From the cell containing the given text, extract its center point as [X, Y] coordinate. 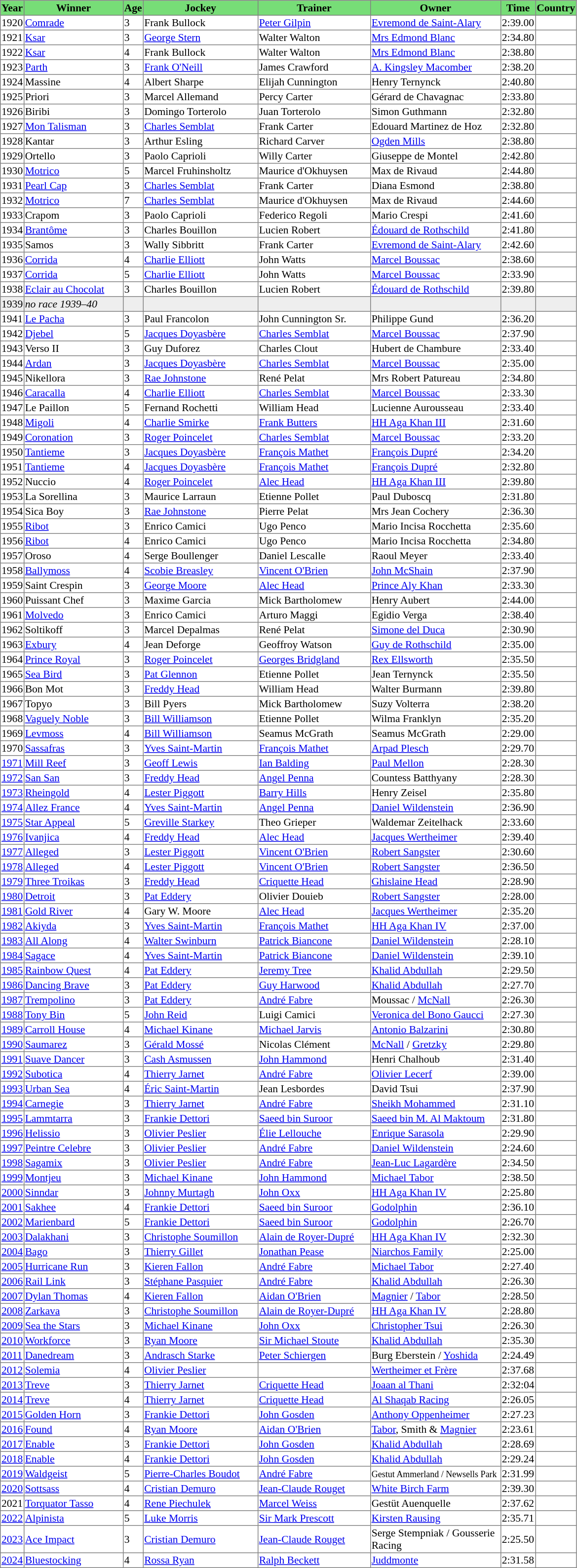
2:34.50 [518, 1163]
2:40.80 [518, 82]
2021 [12, 1503]
Soltikoff [73, 630]
Sottsass [73, 1489]
Molvedo [73, 615]
2:44.80 [518, 171]
Mrs Robert Patureau [435, 378]
2:29.80 [518, 1044]
2003 [12, 1237]
1992 [12, 1074]
Zarkava [73, 1311]
Henry Zeisel [435, 793]
Éric Saint-Martin [200, 1089]
Barry Hills [314, 793]
Greville Starkey [200, 822]
Jean Lesbordes [314, 1089]
Antonio Balzarini [435, 1030]
2:28.69 [518, 1444]
2:35.60 [518, 526]
Dalakhani [73, 1237]
1944 [12, 363]
Juan Torterolo [314, 112]
Waldgeist [73, 1474]
Henry Aubert [435, 600]
Sir Mark Prescott [314, 1518]
2:37.68 [518, 1370]
Vaguely Noble [73, 719]
Serge Boullenger [200, 556]
1975 [12, 822]
Maxime Garcia [200, 600]
2020 [12, 1489]
Olivier Lecerf [435, 1074]
White Birch Farm [435, 1489]
Peter Schiergen [314, 1355]
Joaan al Thani [435, 1385]
2009 [12, 1326]
Marcel Weiss [314, 1503]
2:35.30 [518, 1340]
1923 [12, 67]
2:42.80 [518, 156]
Fernand Rochetti [200, 408]
Stéphane Pasquier [200, 1281]
Walter Burmann [435, 689]
Guy de Rothschild [435, 645]
2:41.60 [518, 215]
All Along [73, 941]
1998 [12, 1163]
Magnier / Tabor [435, 1296]
1955 [12, 526]
2:42.60 [518, 245]
Topyo [73, 704]
Élie Lellouche [314, 1133]
Rex Ellsworth [435, 659]
Dancing Brave [73, 985]
Coronation [73, 437]
Wally Sibbritt [200, 245]
Albert Sharpe [200, 82]
Sinndar [73, 1192]
2:39.10 [518, 956]
Paul Mellon [435, 763]
Burg Eberstein / Yoshida [435, 1355]
Willy Carter [314, 156]
Oroso [73, 556]
1935 [12, 245]
1976 [12, 837]
John Reid [200, 1015]
1958 [12, 571]
2014 [12, 1400]
Prince Aly Khan [435, 585]
Sea Bird [73, 674]
Marcel Depalmas [200, 630]
1928 [12, 141]
2:30.90 [518, 630]
Winner [73, 8]
Paul Duboscq [435, 497]
2:32:04 [518, 1385]
Age [133, 8]
Waldemar Zeitelhack [435, 822]
Paul Francolon [200, 319]
2007 [12, 1296]
1986 [12, 985]
2:41.80 [518, 230]
2:28.00 [518, 896]
2012 [12, 1370]
1997 [12, 1148]
Jean-Luc Lagardère [435, 1163]
1999 [12, 1178]
James Crawford [314, 67]
2:36.50 [518, 867]
Rene Piechulek [200, 1503]
Geoffroy Watson [314, 645]
Rail Link [73, 1281]
Three Troikas [73, 881]
Year [12, 8]
2017 [12, 1444]
Solemia [73, 1370]
Theo Grieper [314, 822]
Montjeu [73, 1178]
Tony Bin [73, 1015]
2:28.10 [518, 941]
Daniel Lescalle [314, 556]
Philippe Gund [435, 319]
2:36.30 [518, 511]
2:27.23 [518, 1415]
2:25.50 [518, 1539]
Hurricane Run [73, 1266]
Danedream [73, 1355]
Trempolino [73, 1000]
Rossa Ryan [200, 1560]
1938 [12, 289]
Gestüt Auenquelle [435, 1503]
2:30.60 [518, 852]
2011 [12, 1355]
1954 [12, 511]
1947 [12, 408]
Eclair au Chocolat [73, 289]
1973 [12, 793]
2:28.50 [518, 1296]
2:39.30 [518, 1489]
Bon Mot [73, 689]
Luke Morris [200, 1518]
Sagamix [73, 1163]
1931 [12, 186]
2:36.90 [518, 807]
Percy Carter [314, 97]
2:35.71 [518, 1518]
2:27.30 [518, 1015]
Lucienne Aurousseau [435, 408]
Ogden Mills [435, 141]
Jean Ternynck [435, 674]
Juddmonte [435, 1560]
Diana Esmond [435, 186]
Frank O'Neill [200, 67]
Mon Talisman [73, 126]
Domingo Torterolo [200, 112]
1974 [12, 807]
2:27.70 [518, 985]
Anthony Oppenheimer [435, 1415]
1948 [12, 422]
2005 [12, 1266]
2018 [12, 1459]
Richard Carver [314, 141]
Sheikh Mohammed [435, 1104]
Found [73, 1429]
2:44.60 [518, 200]
2:38.50 [518, 1178]
2:26.05 [518, 1400]
2:28.90 [518, 881]
2:24.49 [518, 1355]
Golden Horn [73, 1415]
Olivier Douieb [314, 896]
Time [518, 8]
1966 [12, 689]
2:39.40 [518, 837]
Owner [435, 8]
Suave Dancer [73, 1059]
Bluestocking [73, 1560]
Carroll House [73, 1030]
1968 [12, 719]
Mrs Jean Cochery [435, 511]
Ortello [73, 156]
2:25.80 [518, 1192]
2024 [12, 1560]
Guy Harwood [314, 985]
2:33.80 [518, 97]
Jean Deforge [200, 645]
Maurice Larraun [200, 497]
Charlie Smirke [200, 422]
1924 [12, 82]
Marcel Fruhinsholtz [200, 171]
1926 [12, 112]
Nicolas Clément [314, 1044]
Biribi [73, 112]
1978 [12, 867]
1936 [12, 260]
Saeed bin M. Al Maktoum [435, 1118]
Le Paillon [73, 408]
1921 [12, 38]
Wertheimer et Frère [435, 1370]
John Cunnington Sr. [314, 319]
1956 [12, 541]
George Moore [200, 585]
2:38.60 [518, 260]
2004 [12, 1252]
2:29.90 [518, 1133]
1932 [12, 200]
Pearl Cap [73, 186]
1941 [12, 319]
2:37.00 [518, 926]
1993 [12, 1089]
Thierry Gillet [200, 1252]
Sica Boy [73, 511]
2:31.40 [518, 1059]
Ghislaine Head [435, 881]
2:29.50 [518, 970]
Kirsten Rausing [435, 1518]
Ralph Beckett [314, 1560]
Georges Bridgland [314, 659]
2:29.24 [518, 1459]
1934 [12, 230]
1942 [12, 334]
Peintre Celebre [73, 1148]
Peter Gilpin [314, 23]
2015 [12, 1415]
Exbury [73, 645]
2:27.40 [518, 1266]
2:36.20 [518, 319]
1979 [12, 881]
1967 [12, 704]
1990 [12, 1044]
Federico Regoli [314, 215]
Marcel Allemand [200, 97]
John McShain [435, 571]
2023 [12, 1539]
Priori [73, 97]
Walter Swinburn [200, 941]
Geoff Lewis [200, 763]
Le Pacha [73, 319]
Suzy Volterra [435, 704]
1969 [12, 733]
Sakhee [73, 1207]
Frank Butters [314, 422]
Prince Royal [73, 659]
Puissant Chef [73, 600]
Parth [73, 67]
Bago [73, 1252]
2:28.80 [518, 1311]
Simone del Duca [435, 630]
1950 [12, 452]
2:25.00 [518, 1252]
Ardan [73, 363]
Marienbard [73, 1222]
Giuseppe de Montel [435, 156]
Kantar [73, 141]
1977 [12, 852]
7 [133, 200]
Elijah Cunnington [314, 82]
Johnny Murtagh [200, 1192]
Jeremy Tree [314, 970]
1971 [12, 763]
1961 [12, 615]
1996 [12, 1133]
1965 [12, 674]
1945 [12, 378]
Star Appeal [73, 822]
Caracalla [73, 393]
Sea the Stars [73, 1326]
Michael Jarvis [314, 1030]
2:31.10 [518, 1104]
Gestut Ammerland / Newsells Park [435, 1474]
Alpinista [73, 1518]
Pierre-Charles Boudot [200, 1474]
2013 [12, 1385]
2:34.20 [518, 452]
Gary W. Moore [200, 911]
Arthur Esling [200, 141]
McNall / Gretzky [435, 1044]
Guy Duforez [200, 348]
2:33.20 [518, 437]
Enrique Sarasola [435, 1133]
2019 [12, 1474]
1939 [12, 304]
La Sorellina [73, 497]
2000 [12, 1192]
1949 [12, 437]
2:26.70 [518, 1222]
1943 [12, 348]
Crapom [73, 215]
Andrasch Starke [200, 1355]
Samos [73, 245]
Niarchos Family [435, 1252]
Migoli [73, 422]
no race 1939–40 [73, 304]
1980 [12, 896]
1952 [12, 482]
2:30.80 [518, 1030]
Luigi Camici [314, 1015]
2:29.00 [518, 733]
Bill Pyers [200, 704]
Dylan Thomas [73, 1296]
Allez France [73, 807]
1929 [12, 156]
Nikellora [73, 378]
2:29.70 [518, 748]
Sassafras [73, 748]
1962 [12, 630]
Djebel [73, 334]
Jonathan Pease [314, 1252]
2:44.00 [518, 600]
Trainer [314, 8]
Arpad Plesch [435, 748]
2022 [12, 1518]
1985 [12, 970]
1981 [12, 911]
2:23.61 [518, 1429]
2002 [12, 1222]
Countess Batthyany [435, 778]
Cash Asmussen [200, 1059]
1987 [12, 1000]
Country [556, 8]
Nuccio [73, 482]
1959 [12, 585]
Edouard Martinez de Hoz [435, 126]
1927 [12, 126]
2:31.58 [518, 1560]
1946 [12, 393]
1995 [12, 1118]
1972 [12, 778]
Egidio Verga [435, 615]
1953 [12, 497]
Mill Reef [73, 763]
Lammtarra [73, 1118]
Veronica del Bono Gaucci [435, 1015]
Ace Impact [73, 1539]
1970 [12, 748]
2:36.10 [518, 1207]
1937 [12, 274]
Ballymoss [73, 571]
Moussac / McNall [435, 1000]
Arturo Maggi [314, 615]
Verso II [73, 348]
2:31.60 [518, 422]
Henry Ternynck [435, 82]
Workforce [73, 1340]
Jockey [200, 8]
Urban Sea [73, 1089]
Massine [73, 82]
Al Shaqab Racing [435, 1400]
1960 [12, 600]
Akiyda [73, 926]
2006 [12, 1281]
Subotica [73, 1074]
Pierre Pelat [314, 511]
George Stern [200, 38]
1964 [12, 659]
Sagace [73, 956]
Comrade [73, 23]
2:33.60 [518, 822]
2010 [12, 1340]
1922 [12, 52]
Raoul Meyer [435, 556]
1982 [12, 926]
1957 [12, 556]
1963 [12, 645]
1930 [12, 171]
1925 [12, 97]
Sir Michael Stoute [314, 1340]
Hubert de Chambure [435, 348]
Rainbow Quest [73, 970]
Gérald Mossé [200, 1044]
1920 [12, 23]
Christopher Tsui [435, 1326]
1989 [12, 1030]
Simon Guthmann [435, 112]
1983 [12, 941]
Torquator Tasso [73, 1503]
1951 [12, 467]
San San [73, 778]
2:33.90 [518, 274]
Henri Chalhoub [435, 1059]
2:37.62 [518, 1503]
2:35.80 [518, 793]
Detroit [73, 896]
Rheingold [73, 793]
2:24.60 [518, 1148]
Saumarez [73, 1044]
2001 [12, 1207]
1933 [12, 215]
Scobie Breasley [200, 571]
1984 [12, 956]
Pat Glennon [200, 674]
Serge Stempniak / Gousserie Racing [435, 1539]
Wilma Franklyn [435, 719]
Saint Crespin [73, 585]
1988 [12, 1015]
A. Kingsley Macomber [435, 67]
Helissio [73, 1133]
Tabor, Smith & Magnier [435, 1429]
2:38.40 [518, 615]
Ian Balding [314, 763]
1994 [12, 1104]
Mario Crespi [435, 215]
Brantôme [73, 230]
Gold River [73, 911]
Gérard de Chavagnac [435, 97]
Carnegie [73, 1104]
David Tsui [435, 1089]
2:31.99 [518, 1474]
2016 [12, 1429]
Levmoss [73, 733]
1991 [12, 1059]
Ivanjica [73, 837]
2:32.30 [518, 1237]
2008 [12, 1311]
Charles Clout [314, 348]
